For the text-containing cell, return its midpoint in (x, y) coordinate format. 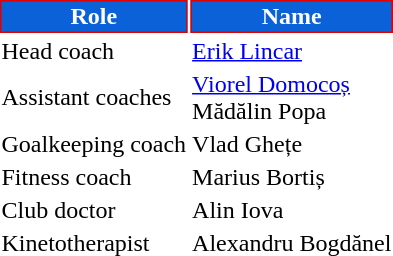
Erik Lincar (292, 51)
Head coach (94, 51)
Marius Bortiș (292, 177)
Vlad Ghețe (292, 144)
Goalkeeping coach (94, 144)
Assistant coaches (94, 98)
Name (292, 16)
Viorel Domocoș Mădălin Popa (292, 98)
Club doctor (94, 210)
Fitness coach (94, 177)
Role (94, 16)
Alin Iova (292, 210)
